Identify which cell holds the provided text, then report its (x, y) central coordinate. 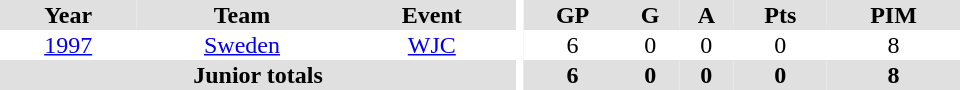
Year (68, 15)
Junior totals (258, 75)
PIM (894, 15)
Team (242, 15)
Event (432, 15)
Pts (781, 15)
GP (572, 15)
1997 (68, 45)
Sweden (242, 45)
A (706, 15)
G (650, 15)
WJC (432, 45)
